Pinpoint the cell where the given text exists, returning its [x, y] midpoint coordinate. 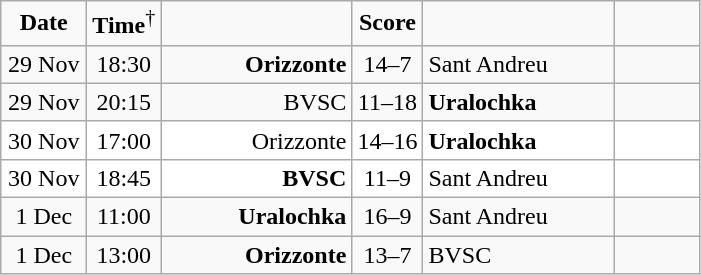
20:15 [124, 102]
14–7 [388, 64]
17:00 [124, 140]
Score [388, 24]
18:45 [124, 178]
11–9 [388, 178]
16–9 [388, 217]
11–18 [388, 102]
14–16 [388, 140]
Time† [124, 24]
13:00 [124, 255]
18:30 [124, 64]
Date [44, 24]
11:00 [124, 217]
13–7 [388, 255]
